Return [X, Y] of the center of cell containing provided text 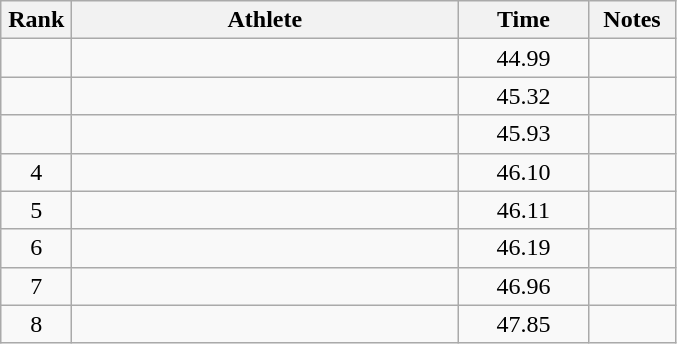
Notes [632, 20]
7 [36, 286]
45.93 [524, 134]
46.11 [524, 210]
5 [36, 210]
Athlete [265, 20]
8 [36, 324]
46.19 [524, 248]
Time [524, 20]
45.32 [524, 96]
6 [36, 248]
46.96 [524, 286]
4 [36, 172]
46.10 [524, 172]
47.85 [524, 324]
Rank [36, 20]
44.99 [524, 58]
